Return the (X, Y) coordinate for the center point of the cell that contains the specified text.  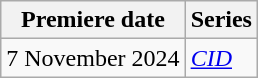
CID (221, 58)
7 November 2024 (93, 58)
Series (221, 20)
Premiere date (93, 20)
